Find where the given text appears and provide that cell's center as [x, y] coordinate. 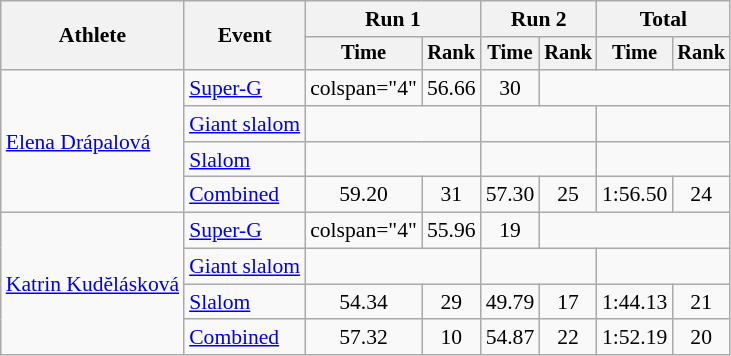
55.96 [452, 231]
57.32 [364, 338]
25 [568, 195]
54.34 [364, 302]
30 [510, 88]
59.20 [364, 195]
10 [452, 338]
22 [568, 338]
56.66 [452, 88]
Run 1 [392, 19]
49.79 [510, 302]
1:52.19 [634, 338]
21 [701, 302]
Katrin Kudĕlásková [92, 284]
24 [701, 195]
54.87 [510, 338]
Elena Drápalová [92, 141]
Event [244, 36]
1:44.13 [634, 302]
20 [701, 338]
Athlete [92, 36]
31 [452, 195]
Total [664, 19]
29 [452, 302]
57.30 [510, 195]
17 [568, 302]
19 [510, 231]
1:56.50 [634, 195]
Run 2 [539, 19]
